Capture the cell that displays the provided text and extract its (X, Y) central coordinate. 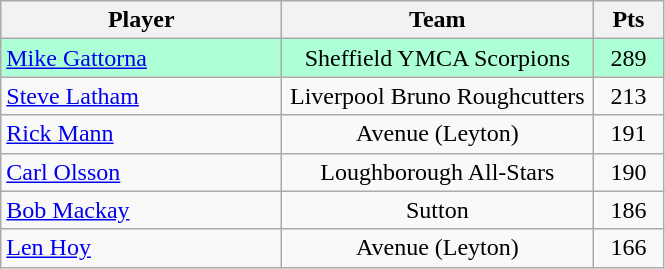
Player (142, 20)
213 (628, 96)
Rick Mann (142, 134)
Carl Olsson (142, 172)
Sheffield YMCA Scorpions (438, 58)
186 (628, 210)
Sutton (438, 210)
Steve Latham (142, 96)
Team (438, 20)
Mike Gattorna (142, 58)
Liverpool Bruno Roughcutters (438, 96)
Len Hoy (142, 248)
166 (628, 248)
191 (628, 134)
Bob Mackay (142, 210)
289 (628, 58)
190 (628, 172)
Loughborough All-Stars (438, 172)
Pts (628, 20)
